Output the [x, y] coordinate of the center of the cell containing the given text.  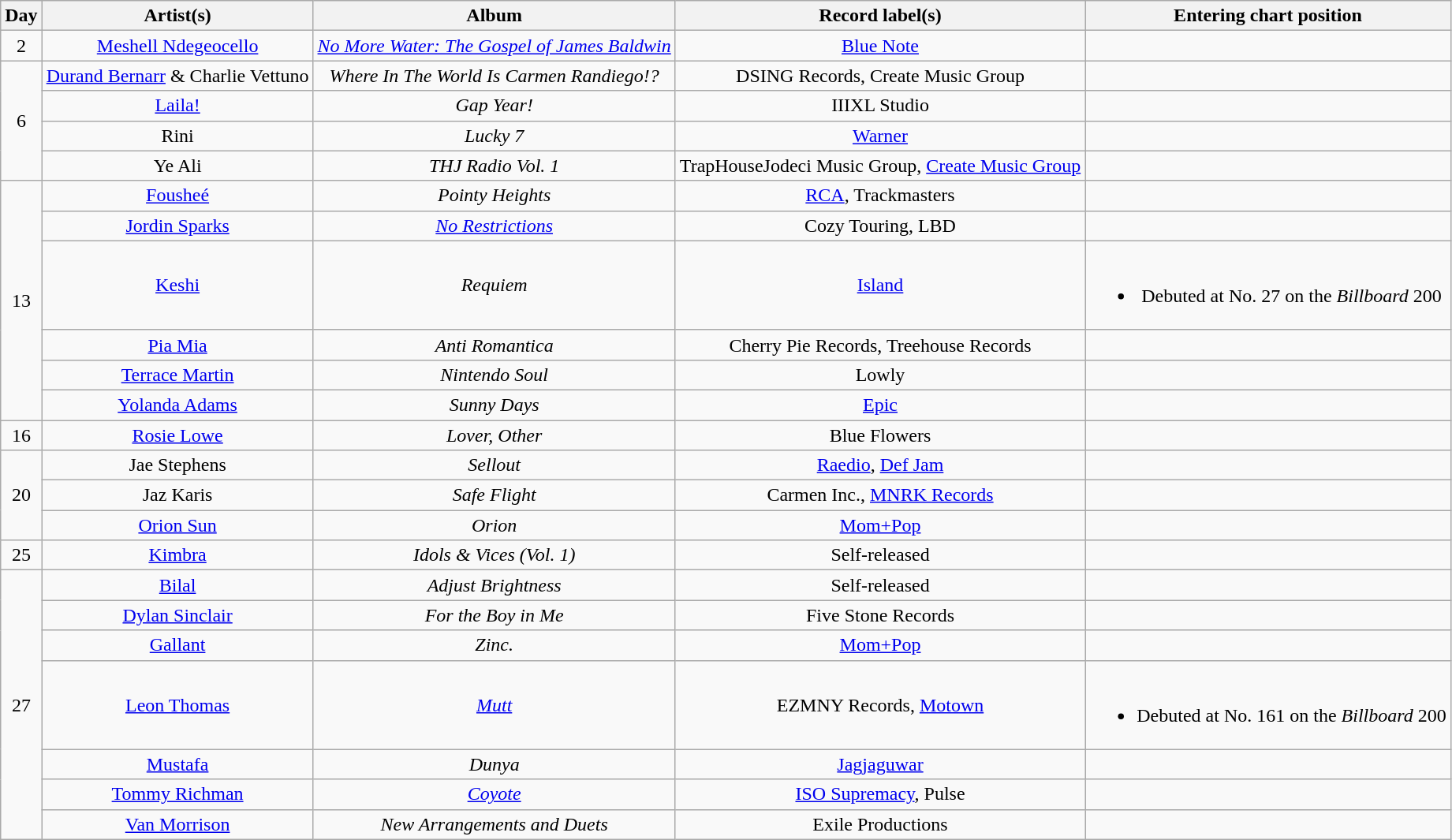
2 [21, 46]
For the Boy in Me [494, 615]
16 [21, 435]
Rini [177, 136]
Orion Sun [177, 525]
Kimbra [177, 555]
Laila! [177, 106]
Gallant [177, 645]
Jordin Sparks [177, 226]
Mustafa [177, 764]
Safe Flight [494, 495]
27 [21, 705]
Lowly [880, 375]
Sellout [494, 465]
ISO Supremacy, Pulse [880, 794]
Debuted at No. 27 on the Billboard 200 [1268, 286]
TrapHouseJodeci Music Group, Create Music Group [880, 166]
Bilal [177, 585]
Entering chart position [1268, 16]
Jaz Karis [177, 495]
Artist(s) [177, 16]
20 [21, 495]
Day [21, 16]
Album [494, 16]
Sunny Days [494, 405]
Meshell Ndegeocello [177, 46]
Dylan Sinclair [177, 615]
Raedio, Def Jam [880, 465]
Cozy Touring, LBD [880, 226]
Adjust Brightness [494, 585]
Lucky 7 [494, 136]
No Restrictions [494, 226]
Durand Bernarr & Charlie Vettuno [177, 76]
Idols & Vices (Vol. 1) [494, 555]
Epic [880, 405]
Nintendo Soul [494, 375]
Ye Ali [177, 166]
Gap Year! [494, 106]
Exile Productions [880, 824]
Cherry Pie Records, Treehouse Records [880, 345]
Coyote [494, 794]
EZMNY Records, Motown [880, 705]
Fousheé [177, 196]
Debuted at No. 161 on the Billboard 200 [1268, 705]
Dunya [494, 764]
RCA, Trackmasters [880, 196]
Island [880, 286]
Carmen Inc., MNRK Records [880, 495]
Jagjaguwar [880, 764]
6 [21, 121]
Mutt [494, 705]
Terrace Martin [177, 375]
THJ Radio Vol. 1 [494, 166]
Tommy Richman [177, 794]
25 [21, 555]
Anti Romantica [494, 345]
Leon Thomas [177, 705]
Warner [880, 136]
Pia Mia [177, 345]
Blue Note [880, 46]
Orion [494, 525]
Where In The World Is Carmen Randiego!? [494, 76]
Requiem [494, 286]
Keshi [177, 286]
Blue Flowers [880, 435]
Lover, Other [494, 435]
Van Morrison [177, 824]
Pointy Heights [494, 196]
Five Stone Records [880, 615]
DSING Records, Create Music Group [880, 76]
Yolanda Adams [177, 405]
Rosie Lowe [177, 435]
New Arrangements and Duets [494, 824]
IIIXL Studio [880, 106]
Jae Stephens [177, 465]
Record label(s) [880, 16]
Zinc. [494, 645]
No More Water: The Gospel of James Baldwin [494, 46]
13 [21, 300]
